Locate the cell with the specified text and output its (X, Y) center coordinate. 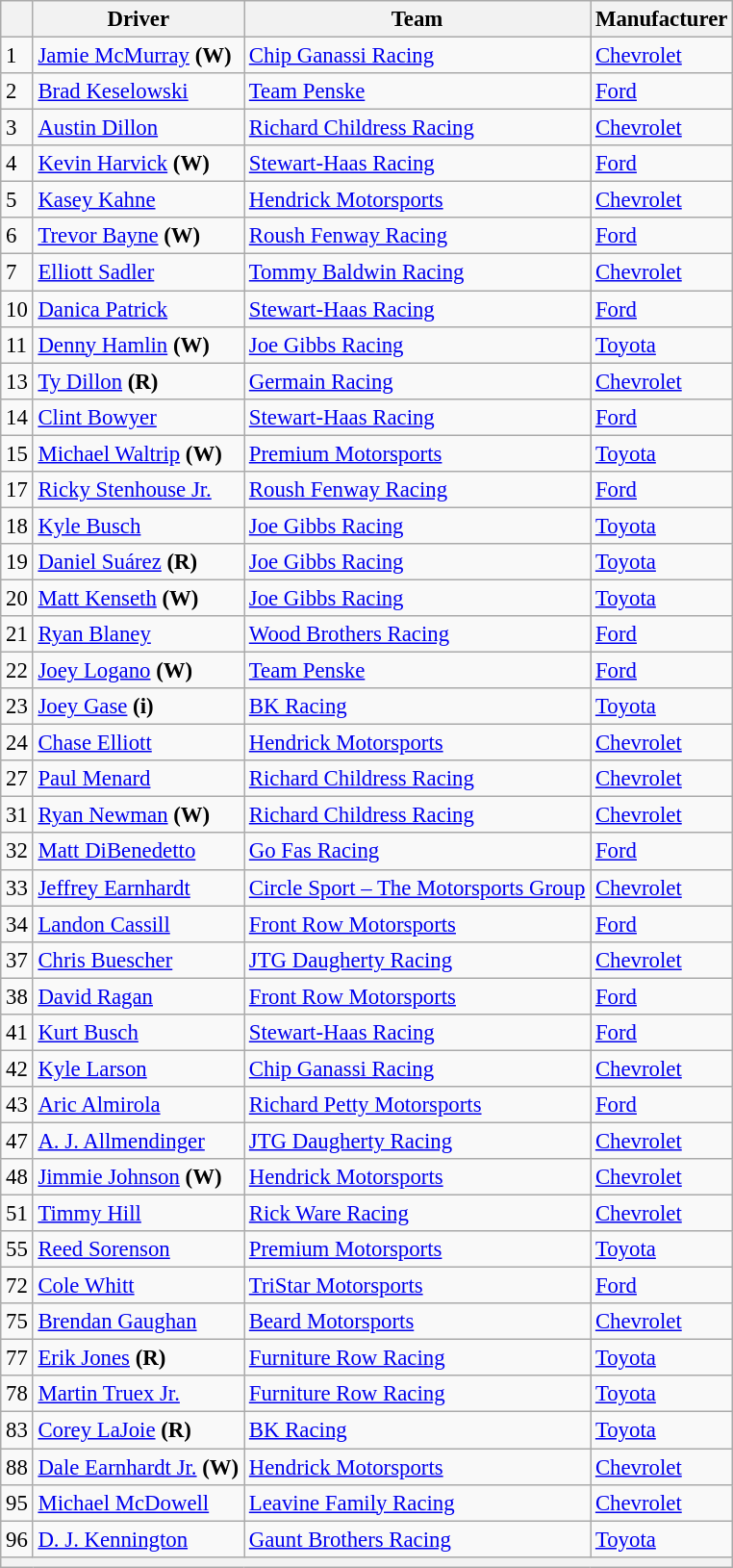
96 (17, 1539)
Leavine Family Racing (417, 1503)
43 (17, 1105)
33 (17, 887)
Joey Gase (i) (139, 707)
Kurt Busch (139, 1033)
Richard Petty Motorsports (417, 1105)
Chase Elliott (139, 743)
41 (17, 1033)
24 (17, 743)
Joey Logano (W) (139, 671)
Kyle Larson (139, 1068)
Matt DiBenedetto (139, 852)
Clint Bowyer (139, 417)
Michael Waltrip (W) (139, 453)
6 (17, 236)
Jeffrey Earnhardt (139, 887)
Ryan Newman (W) (139, 815)
15 (17, 453)
Circle Sport – The Motorsports Group (417, 887)
Germain Racing (417, 381)
Ricky Stenhouse Jr. (139, 490)
Paul Menard (139, 779)
Timmy Hill (139, 1214)
31 (17, 815)
Reed Sorenson (139, 1249)
Jamie McMurray (W) (139, 56)
51 (17, 1214)
Team (417, 19)
5 (17, 200)
Tommy Baldwin Racing (417, 272)
David Ragan (139, 996)
Driver (139, 19)
48 (17, 1177)
78 (17, 1395)
Michael McDowell (139, 1503)
Brad Keselowski (139, 91)
83 (17, 1430)
Cole Whitt (139, 1286)
Rick Ware Racing (417, 1214)
Erik Jones (R) (139, 1358)
Ryan Blaney (139, 634)
72 (17, 1286)
Ty Dillon (R) (139, 381)
42 (17, 1068)
Landon Cassill (139, 924)
95 (17, 1503)
Austin Dillon (139, 128)
Dale Earnhardt Jr. (W) (139, 1467)
20 (17, 598)
Beard Motorsports (417, 1322)
TriStar Motorsports (417, 1286)
Corey LaJoie (R) (139, 1430)
75 (17, 1322)
Denny Hamlin (W) (139, 345)
D. J. Kennington (139, 1539)
2 (17, 91)
Kevin Harvick (W) (139, 164)
A. J. Allmendinger (139, 1141)
21 (17, 634)
Manufacturer (662, 19)
Trevor Bayne (W) (139, 236)
32 (17, 852)
Aric Almirola (139, 1105)
Daniel Suárez (R) (139, 562)
10 (17, 309)
Elliott Sadler (139, 272)
3 (17, 128)
14 (17, 417)
Kyle Busch (139, 526)
4 (17, 164)
55 (17, 1249)
37 (17, 960)
23 (17, 707)
27 (17, 779)
22 (17, 671)
Brendan Gaughan (139, 1322)
Go Fas Racing (417, 852)
Chris Buescher (139, 960)
Gaunt Brothers Racing (417, 1539)
19 (17, 562)
Danica Patrick (139, 309)
34 (17, 924)
38 (17, 996)
7 (17, 272)
Matt Kenseth (W) (139, 598)
47 (17, 1141)
Martin Truex Jr. (139, 1395)
11 (17, 345)
Wood Brothers Racing (417, 634)
18 (17, 526)
1 (17, 56)
88 (17, 1467)
13 (17, 381)
Kasey Kahne (139, 200)
Jimmie Johnson (W) (139, 1177)
17 (17, 490)
77 (17, 1358)
